Locate the cell with the specified text and output its (x, y) center coordinate. 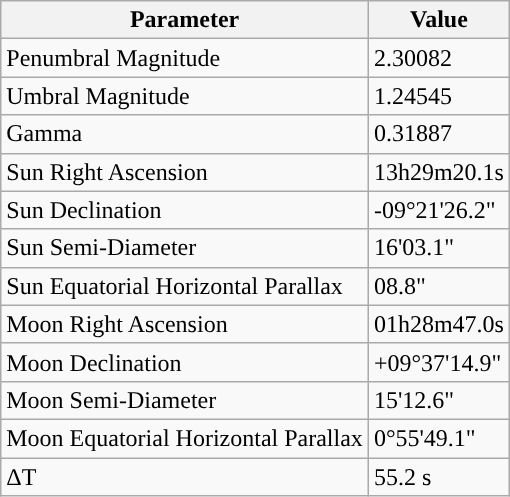
0°55'49.1" (438, 438)
-09°21'26.2" (438, 210)
0.31887 (438, 134)
15'12.6" (438, 400)
Moon Right Ascension (185, 324)
55.2 s (438, 477)
Sun Equatorial Horizontal Parallax (185, 286)
Parameter (185, 20)
Moon Declination (185, 362)
16'03.1" (438, 248)
Penumbral Magnitude (185, 58)
Sun Declination (185, 210)
08.8" (438, 286)
1.24545 (438, 96)
Moon Semi-Diameter (185, 400)
2.30082 (438, 58)
Sun Right Ascension (185, 172)
Sun Semi-Diameter (185, 248)
Moon Equatorial Horizontal Parallax (185, 438)
Value (438, 20)
01h28m47.0s (438, 324)
Gamma (185, 134)
ΔT (185, 477)
+09°37'14.9" (438, 362)
Umbral Magnitude (185, 96)
13h29m20.1s (438, 172)
